Search for the cell housing the specified text and yield its [X, Y] center coordinate. 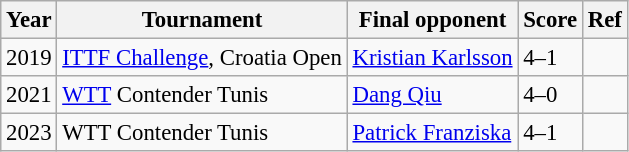
Tournament [202, 20]
Dang Qiu [432, 95]
2019 [29, 58]
Score [550, 20]
Patrick Franziska [432, 133]
Year [29, 20]
4–0 [550, 95]
Kristian Karlsson [432, 58]
2021 [29, 95]
Final opponent [432, 20]
ITTF Challenge, Croatia Open [202, 58]
2023 [29, 133]
Ref [604, 20]
